Provide the (X, Y) coordinate of the cell's center where the given text is located.  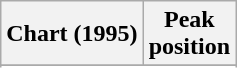
Peakposition (189, 34)
Chart (1995) (72, 34)
